Detect which cell encompasses the target text, then output its [x, y] center coordinate. 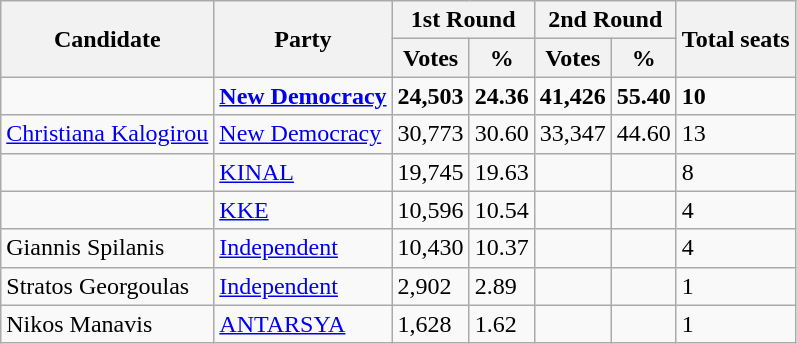
Giannis Spilanis [108, 248]
55.40 [644, 96]
KINAL [303, 172]
1.62 [502, 324]
13 [736, 134]
2nd Round [605, 20]
33,347 [572, 134]
44.60 [644, 134]
2,902 [430, 286]
Christiana Kalogirou [108, 134]
24,503 [430, 96]
1st Round [463, 20]
19.63 [502, 172]
Nikos Manavis [108, 324]
Candidate [108, 39]
30.60 [502, 134]
10,596 [430, 210]
KKE [303, 210]
8 [736, 172]
Party [303, 39]
19,745 [430, 172]
10,430 [430, 248]
10 [736, 96]
Total seats [736, 39]
2.89 [502, 286]
41,426 [572, 96]
30,773 [430, 134]
ANTARSYA [303, 324]
24.36 [502, 96]
10.54 [502, 210]
10.37 [502, 248]
Stratos Georgoulas [108, 286]
1,628 [430, 324]
